Determine the (x, y) coordinate at the center of the cell enclosing the given text.  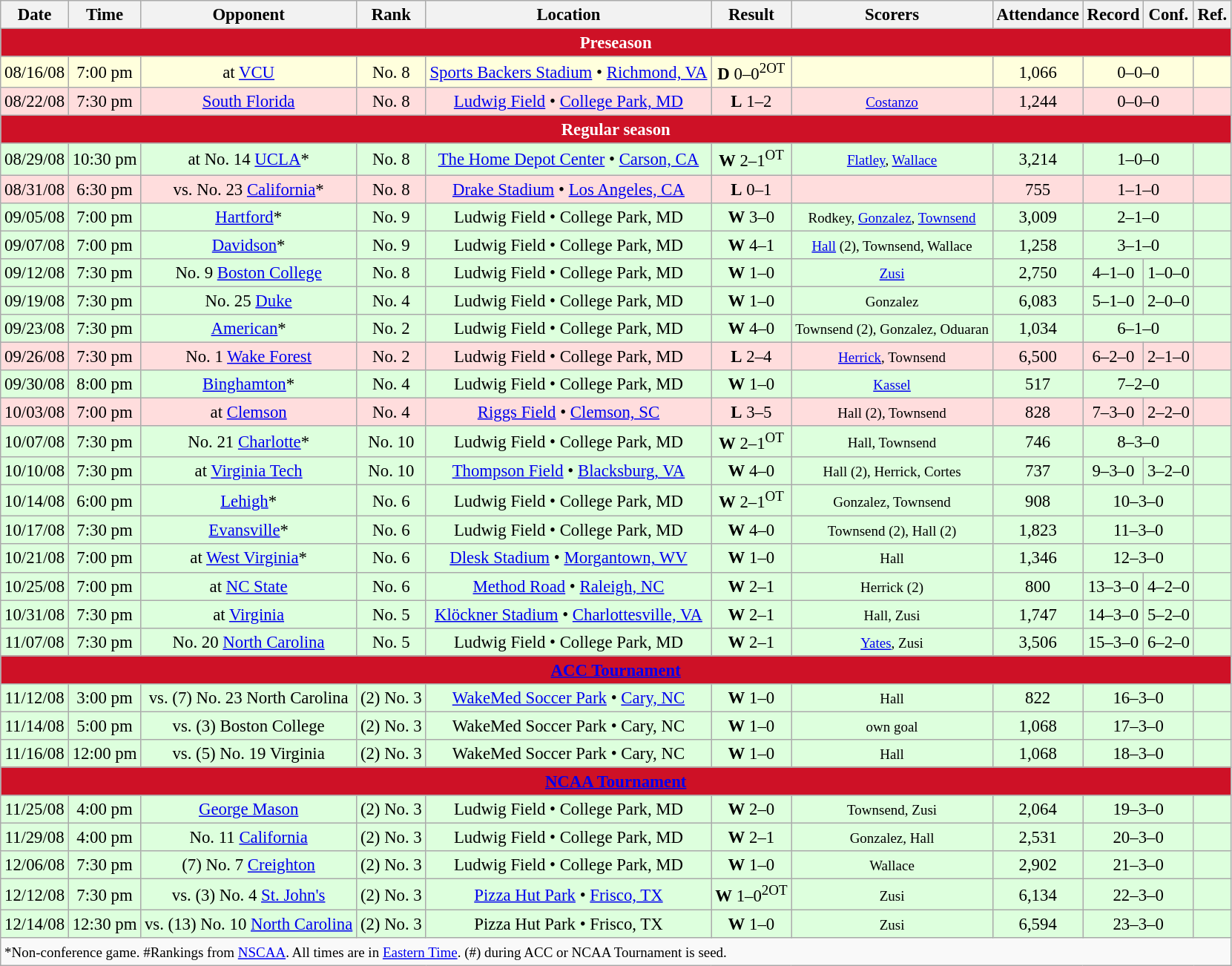
10/03/08 (35, 412)
1,034 (1038, 329)
No. 21 Charlotte* (249, 441)
vs. (7) No. 23 North Carolina (249, 698)
19–3–0 (1138, 809)
16–3–0 (1138, 698)
D 0–02OT (751, 72)
12:30 pm (104, 924)
Binghamton* (249, 384)
W 1–02OT (751, 895)
755 (1038, 189)
8:00 pm (104, 384)
Townsend, Zusi (892, 809)
10/31/08 (35, 614)
George Mason (249, 809)
Yates, Zusi (892, 642)
11/12/08 (35, 698)
Kassel (892, 384)
822 (1038, 698)
6,500 (1038, 356)
L 1–2 (751, 102)
746 (1038, 441)
908 (1038, 501)
23–3–0 (1138, 924)
Klöckner Stadium • Charlottesville, VA (568, 614)
own goal (892, 726)
Hall, Townsend (892, 441)
15–3–0 (1113, 642)
Townsend (2), Gonzalez, Oduaran (892, 329)
11/16/08 (35, 754)
09/05/08 (35, 217)
21–3–0 (1138, 865)
828 (1038, 412)
08/29/08 (35, 160)
Attendance (1038, 15)
3,506 (1038, 642)
Hartford* (249, 217)
17–3–0 (1138, 726)
6–1–0 (1138, 329)
20–3–0 (1138, 838)
1,823 (1038, 530)
2,064 (1038, 809)
5–1–0 (1113, 300)
1,258 (1038, 245)
1,066 (1038, 72)
3,214 (1038, 160)
Sports Backers Stadium • Richmond, VA (568, 72)
12:00 pm (104, 754)
at NC State (249, 586)
Time (104, 15)
Regular season (616, 130)
Gonzalez, Townsend (892, 501)
No. 1 Wake Forest (249, 356)
*Non-conference game. #Rankings from NSCAA. All times are in Eastern Time. (#) during ACC or NCAA Tournament is seed. (616, 952)
Hall (2), Townsend, Wallace (892, 245)
Gonzalez, Hall (892, 838)
W 4–1 (751, 245)
at VCU (249, 72)
2–2–0 (1169, 412)
1–1–0 (1138, 189)
Herrick, Townsend (892, 356)
5:00 pm (104, 726)
Costanzo (892, 102)
The Home Depot Center • Carson, CA (568, 160)
Record (1113, 15)
14–3–0 (1113, 614)
Drake Stadium • Los Angeles, CA (568, 189)
09/07/08 (35, 245)
11/25/08 (35, 809)
3–2–0 (1169, 471)
Date (35, 15)
12/06/08 (35, 865)
Rank (392, 15)
517 (1038, 384)
Hall (2), Herrick, Cortes (892, 471)
22–3–0 (1138, 895)
at Virginia Tech (249, 471)
10/10/08 (35, 471)
American* (249, 329)
1,747 (1038, 614)
6:30 pm (104, 189)
08/31/08 (35, 189)
Result (751, 15)
Dlesk Stadium • Morgantown, WV (568, 559)
11–3–0 (1138, 530)
08/22/08 (35, 102)
2,750 (1038, 272)
vs. (3) Boston College (249, 726)
at Clemson (249, 412)
11/29/08 (35, 838)
(7) No. 7 Creighton (249, 865)
L 0–1 (751, 189)
11/14/08 (35, 726)
South Florida (249, 102)
Conf. (1169, 15)
1,346 (1038, 559)
3–1–0 (1138, 245)
09/23/08 (35, 329)
11/07/08 (35, 642)
6:00 pm (104, 501)
7–3–0 (1113, 412)
2,902 (1038, 865)
4–1–0 (1113, 272)
Preseason (616, 43)
8–3–0 (1138, 441)
10/25/08 (35, 586)
08/16/08 (35, 72)
Ref. (1212, 15)
6,134 (1038, 895)
vs. (5) No. 19 Virginia (249, 754)
Davidson* (249, 245)
L 3–5 (751, 412)
18–3–0 (1138, 754)
4–2–0 (1169, 586)
Flatley, Wallace (892, 160)
Evansville* (249, 530)
12/12/08 (35, 895)
13–3–0 (1113, 586)
Hall, Zusi (892, 614)
7–2–0 (1138, 384)
vs. (3) No. 4 St. John's (249, 895)
2–0–0 (1169, 300)
Hall (2), Townsend (892, 412)
W 3–0 (751, 217)
Scorers (892, 15)
09/26/08 (35, 356)
09/19/08 (35, 300)
737 (1038, 471)
10:30 pm (104, 160)
at No. 14 UCLA* (249, 160)
10/14/08 (35, 501)
2,531 (1038, 838)
Rodkey, Gonzalez, Townsend (892, 217)
No. 20 North Carolina (249, 642)
5–2–0 (1169, 614)
10–3–0 (1138, 501)
at Virginia (249, 614)
W 2–0 (751, 809)
Method Road • Raleigh, NC (568, 586)
1,244 (1038, 102)
vs. (13) No. 10 North Carolina (249, 924)
9–3–0 (1113, 471)
NCAA Tournament (616, 781)
L 2–4 (751, 356)
6,594 (1038, 924)
Opponent (249, 15)
Wallace (892, 865)
Thompson Field • Blacksburg, VA (568, 471)
10/17/08 (35, 530)
6,083 (1038, 300)
vs. No. 23 California* (249, 189)
10/21/08 (35, 559)
3,009 (1038, 217)
Gonzalez (892, 300)
Townsend (2), Hall (2) (892, 530)
12–3–0 (1138, 559)
No. 25 Duke (249, 300)
09/30/08 (35, 384)
No. 11 California (249, 838)
Herrick (2) (892, 586)
10/07/08 (35, 441)
800 (1038, 586)
3:00 pm (104, 698)
ACC Tournament (616, 670)
Lehigh* (249, 501)
Riggs Field • Clemson, SC (568, 412)
12/14/08 (35, 924)
Location (568, 15)
09/12/08 (35, 272)
No. 9 Boston College (249, 272)
at West Virginia* (249, 559)
